Pinpoint the cell where the given text exists, returning its [X, Y] midpoint coordinate. 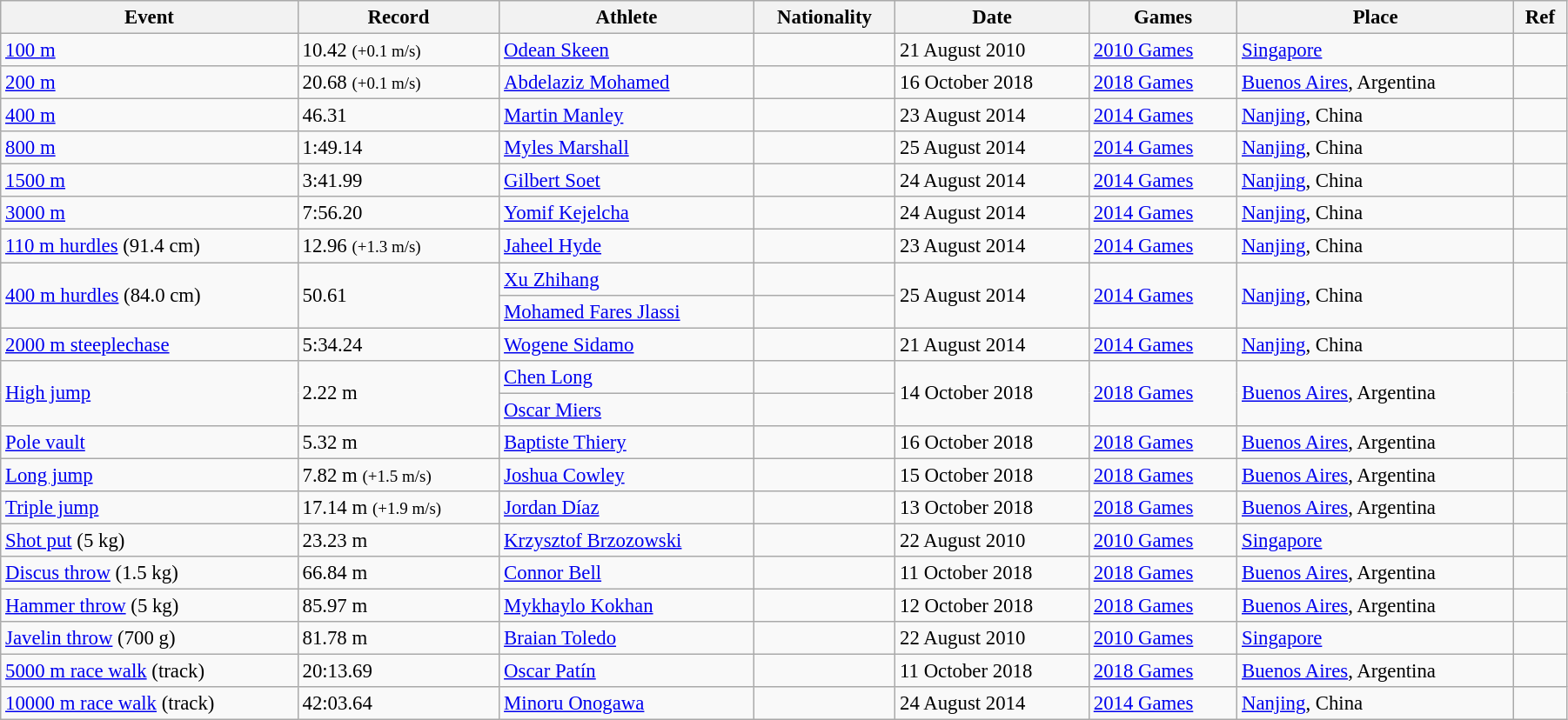
2.22 m [399, 393]
Long jump [150, 475]
Minoru Onogawa [627, 703]
1500 m [150, 181]
85.97 m [399, 606]
Javelin throw (700 g) [150, 638]
12.96 (+1.3 m/s) [399, 246]
7.82 m (+1.5 m/s) [399, 475]
400 m hurdles (84.0 cm) [150, 296]
Date [992, 17]
Odean Skeen [627, 50]
Athlete [627, 17]
Triple jump [150, 508]
Shot put (5 kg) [150, 540]
110 m hurdles (91.4 cm) [150, 246]
20:13.69 [399, 671]
Jordan Díaz [627, 508]
17.14 m (+1.9 m/s) [399, 508]
66.84 m [399, 573]
7:56.20 [399, 213]
Krzysztof Brzozowski [627, 540]
23.23 m [399, 540]
100 m [150, 50]
200 m [150, 83]
2000 m steeplechase [150, 344]
Gilbert Soet [627, 181]
50.61 [399, 296]
Pole vault [150, 443]
Nationality [825, 17]
Chen Long [627, 377]
15 October 2018 [992, 475]
Jaheel Hyde [627, 246]
Oscar Patín [627, 671]
14 October 2018 [992, 393]
Connor Bell [627, 573]
3:41.99 [399, 181]
Martin Manley [627, 116]
21 August 2014 [992, 344]
20.68 (+0.1 m/s) [399, 83]
42:03.64 [399, 703]
1:49.14 [399, 148]
High jump [150, 393]
Record [399, 17]
Abdelaziz Mohamed [627, 83]
12 October 2018 [992, 606]
81.78 m [399, 638]
10.42 (+0.1 m/s) [399, 50]
Yomif Kejelcha [627, 213]
46.31 [399, 116]
Event [150, 17]
Joshua Cowley [627, 475]
Place [1376, 17]
Discus throw (1.5 kg) [150, 573]
10000 m race walk (track) [150, 703]
Games [1163, 17]
Baptiste Thiery [627, 443]
400 m [150, 116]
Oscar Miers [627, 410]
Hammer throw (5 kg) [150, 606]
5000 m race walk (track) [150, 671]
Xu Zhihang [627, 279]
5:34.24 [399, 344]
Ref [1540, 17]
13 October 2018 [992, 508]
Mykhaylo Kokhan [627, 606]
Mohamed Fares Jlassi [627, 311]
800 m [150, 148]
3000 m [150, 213]
Myles Marshall [627, 148]
Braian Toledo [627, 638]
21 August 2010 [992, 50]
5.32 m [399, 443]
Wogene Sidamo [627, 344]
